From the cell containing the given text, extract its center point as (x, y) coordinate. 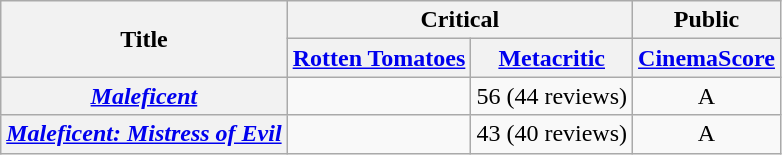
Rotten Tomatoes (379, 58)
Public (707, 20)
Maleficent (144, 96)
Critical (460, 20)
Metacritic (552, 58)
Maleficent: Mistress of Evil (144, 134)
56 (44 reviews) (552, 96)
Title (144, 39)
43 (40 reviews) (552, 134)
CinemaScore (707, 58)
